Detect which cell encompasses the target text, then output its (X, Y) center coordinate. 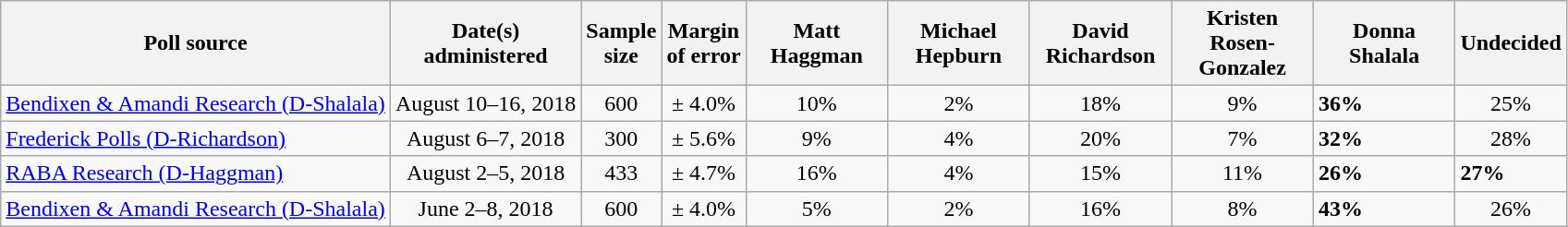
300 (621, 138)
Samplesize (621, 43)
5% (817, 209)
15% (1100, 173)
433 (621, 173)
MattHaggman (817, 43)
36% (1384, 103)
18% (1100, 103)
8% (1243, 209)
KristenRosen-Gonzalez (1243, 43)
Date(s)administered (485, 43)
7% (1243, 138)
DonnaShalala (1384, 43)
11% (1243, 173)
25% (1511, 103)
August 10–16, 2018 (485, 103)
DavidRichardson (1100, 43)
43% (1384, 209)
Undecided (1511, 43)
Poll source (196, 43)
August 6–7, 2018 (485, 138)
32% (1384, 138)
± 5.6% (704, 138)
± 4.7% (704, 173)
Frederick Polls (D-Richardson) (196, 138)
20% (1100, 138)
28% (1511, 138)
August 2–5, 2018 (485, 173)
Marginof error (704, 43)
MichaelHepburn (959, 43)
27% (1511, 173)
June 2–8, 2018 (485, 209)
RABA Research (D-Haggman) (196, 173)
10% (817, 103)
